Provide the (X, Y) coordinate of the cell's center where the given text is located.  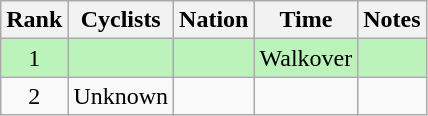
Unknown (121, 96)
Walkover (306, 58)
Nation (214, 20)
Notes (392, 20)
2 (34, 96)
Rank (34, 20)
Cyclists (121, 20)
1 (34, 58)
Time (306, 20)
